Search for the cell housing the specified text and yield its (X, Y) center coordinate. 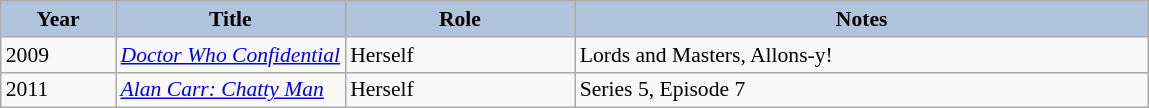
Notes (862, 19)
Lords and Masters, Allons-y! (862, 55)
Year (58, 19)
Title (231, 19)
Doctor Who Confidential (231, 55)
Series 5, Episode 7 (862, 90)
2011 (58, 90)
Alan Carr: Chatty Man (231, 90)
Role (460, 19)
2009 (58, 55)
